From the cell containing the given text, extract its center point as (X, Y) coordinate. 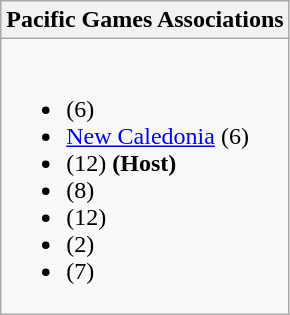
(6) New Caledonia (6) (12) (Host) (8) (12) (2) (7) (145, 176)
Pacific Games Associations (145, 20)
